Capture the cell that displays the provided text and extract its (X, Y) central coordinate. 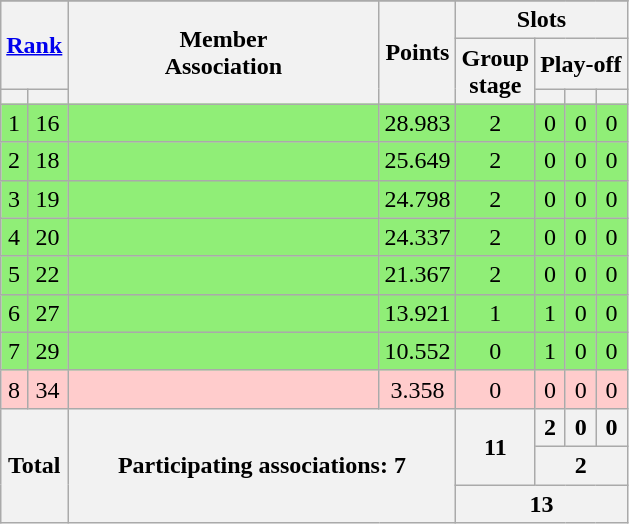
6 (14, 313)
Slots (542, 20)
Total (34, 465)
MemberAssociation (224, 52)
24.337 (418, 237)
24.798 (418, 199)
3.358 (418, 389)
13 (542, 503)
Rank (34, 45)
22 (47, 275)
7 (14, 351)
5 (14, 275)
Play-off (581, 64)
25.649 (418, 161)
4 (14, 237)
16 (47, 123)
28.983 (418, 123)
Points (418, 52)
27 (47, 313)
29 (47, 351)
20 (47, 237)
13.921 (418, 313)
Groupstage (496, 72)
34 (47, 389)
11 (496, 446)
3 (14, 199)
8 (14, 389)
10.552 (418, 351)
21.367 (418, 275)
Participating associations: 7 (262, 465)
19 (47, 199)
18 (47, 161)
